Return [X, Y] of the center of cell containing provided text 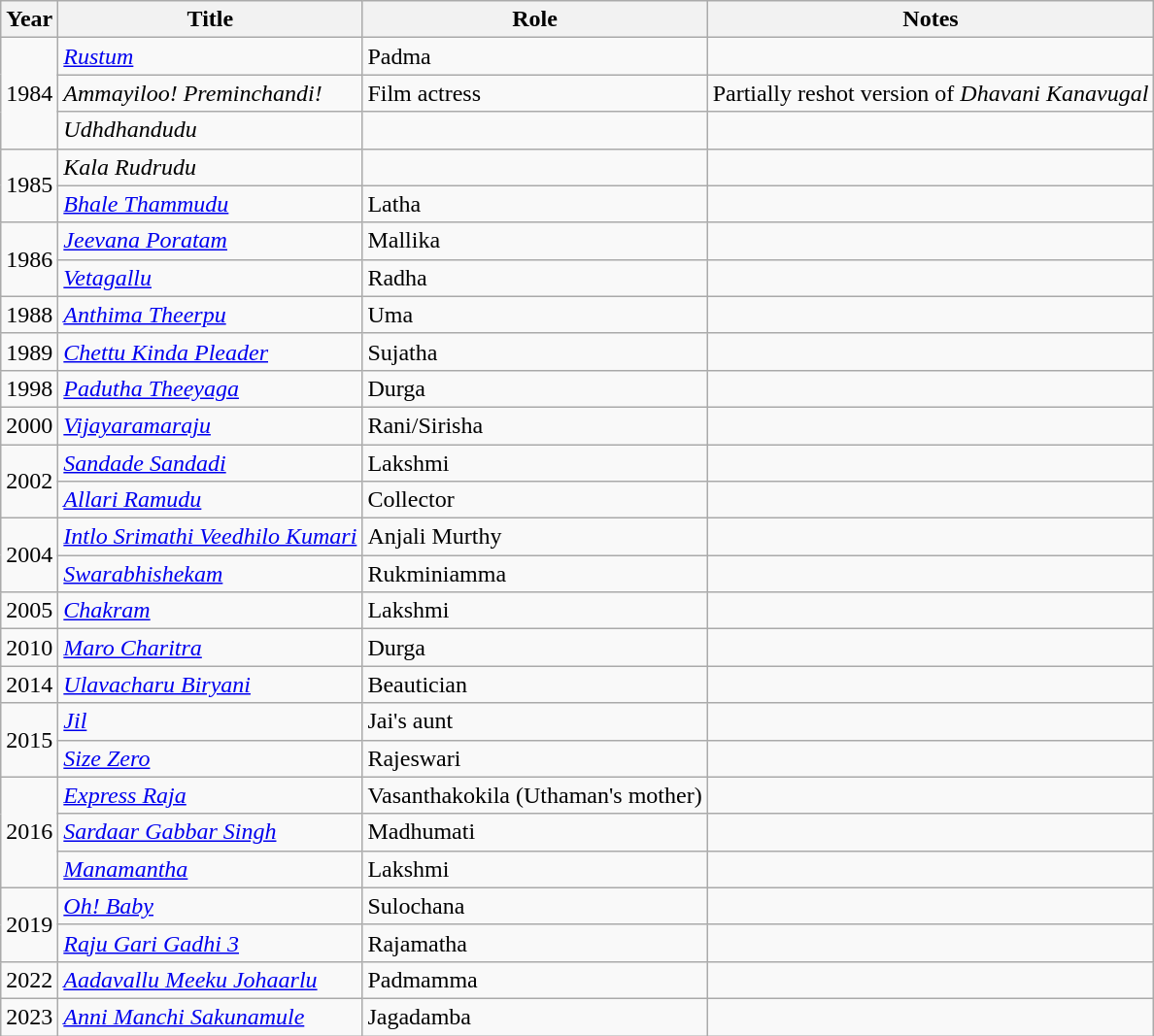
Jeevana Poratam [210, 241]
Padma [534, 56]
2023 [29, 1017]
Notes [931, 19]
1985 [29, 185]
Beautician [534, 685]
1998 [29, 388]
Padmamma [534, 980]
Jil [210, 721]
Anni Manchi Sakunamule [210, 1017]
2019 [29, 924]
1989 [29, 351]
2005 [29, 611]
Express Raja [210, 795]
Vijayaramaraju [210, 425]
1984 [29, 93]
Anthima Theerpu [210, 315]
Size Zero [210, 758]
Uma [534, 315]
Bhale Thammudu [210, 204]
Jagadamba [534, 1017]
Raju Gari Gadhi 3 [210, 943]
Vasanthakokila (Uthaman's mother) [534, 795]
Latha [534, 204]
2002 [29, 482]
2000 [29, 425]
Maro Charitra [210, 648]
Sandade Sandadi [210, 463]
Ulavacharu Biryani [210, 685]
Chettu Kinda Pleader [210, 351]
Rustum [210, 56]
Rukminiamma [534, 574]
Kala Rudrudu [210, 167]
Sujatha [534, 351]
Manamantha [210, 869]
Partially reshot version of Dhavani Kanavugal [931, 93]
2022 [29, 980]
Title [210, 19]
Chakram [210, 611]
2015 [29, 740]
Radha [534, 278]
Ammayiloo! Preminchandi! [210, 93]
Jai's aunt [534, 721]
2016 [29, 832]
2010 [29, 648]
1986 [29, 259]
Rajeswari [534, 758]
1988 [29, 315]
Collector [534, 500]
2004 [29, 555]
Swarabhishekam [210, 574]
Rani/Sirisha [534, 425]
Allari Ramudu [210, 500]
Udhdhandudu [210, 130]
Anjali Murthy [534, 537]
Rajamatha [534, 943]
Role [534, 19]
2014 [29, 685]
Year [29, 19]
Oh! Baby [210, 906]
Aadavallu Meeku Johaarlu [210, 980]
Madhumati [534, 832]
Padutha Theeyaga [210, 388]
Mallika [534, 241]
Sulochana [534, 906]
Intlo Srimathi Veedhilo Kumari [210, 537]
Film actress [534, 93]
Vetagallu [210, 278]
Sardaar Gabbar Singh [210, 832]
